Return the (X, Y) coordinate for the center point of the cell that contains the specified text.  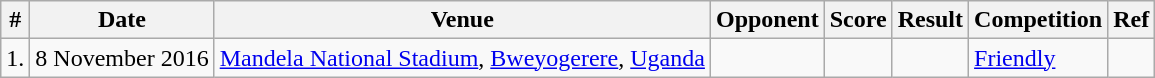
Venue (462, 20)
Date (122, 20)
Competition (1038, 20)
Mandela National Stadium, Bweyogerere, Uganda (462, 58)
# (16, 20)
Ref (1132, 20)
1. (16, 58)
Friendly (1038, 58)
Opponent (767, 20)
8 November 2016 (122, 58)
Score (858, 20)
Result (930, 20)
